Detect which cell encompasses the target text, then output its [x, y] center coordinate. 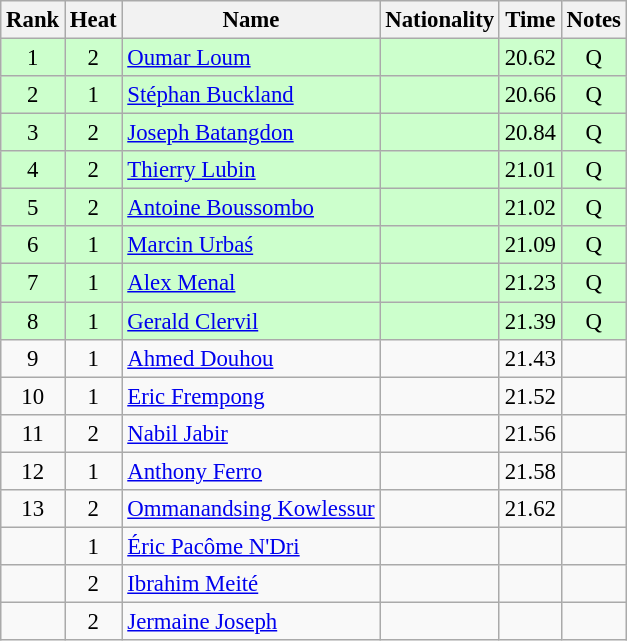
Eric Frempong [251, 396]
Ommanandsing Kowlessur [251, 509]
20.84 [530, 133]
Nationality [440, 20]
8 [33, 321]
21.43 [530, 358]
21.23 [530, 283]
Antoine Boussombo [251, 208]
20.66 [530, 95]
Nabil Jabir [251, 433]
21.09 [530, 245]
Ibrahim Meité [251, 584]
21.02 [530, 208]
Jermaine Joseph [251, 621]
Heat [94, 20]
12 [33, 471]
4 [33, 170]
Marcin Urbaś [251, 245]
11 [33, 433]
7 [33, 283]
Oumar Loum [251, 58]
Notes [594, 20]
21.58 [530, 471]
5 [33, 208]
Joseph Batangdon [251, 133]
21.01 [530, 170]
Éric Pacôme N'Dri [251, 546]
Anthony Ferro [251, 471]
21.56 [530, 433]
21.52 [530, 396]
9 [33, 358]
3 [33, 133]
13 [33, 509]
Gerald Clervil [251, 321]
Time [530, 20]
21.39 [530, 321]
21.62 [530, 509]
Name [251, 20]
Rank [33, 20]
6 [33, 245]
Ahmed Douhou [251, 358]
Stéphan Buckland [251, 95]
Thierry Lubin [251, 170]
Alex Menal [251, 283]
20.62 [530, 58]
10 [33, 396]
